Determine the (X, Y) coordinate at the center of the cell enclosing the given text.  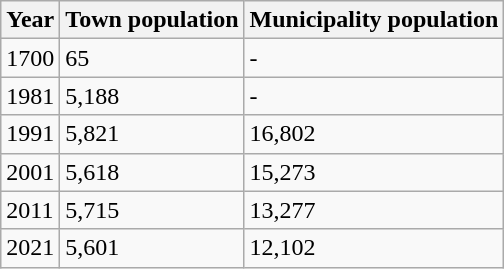
Municipality population (374, 20)
65 (152, 58)
1700 (30, 58)
5,821 (152, 134)
5,715 (152, 210)
12,102 (374, 248)
5,188 (152, 96)
2021 (30, 248)
Year (30, 20)
5,601 (152, 248)
13,277 (374, 210)
5,618 (152, 172)
2011 (30, 210)
2001 (30, 172)
1991 (30, 134)
15,273 (374, 172)
Town population (152, 20)
16,802 (374, 134)
1981 (30, 96)
